Output the (x, y) coordinate of the center of the cell containing the given text.  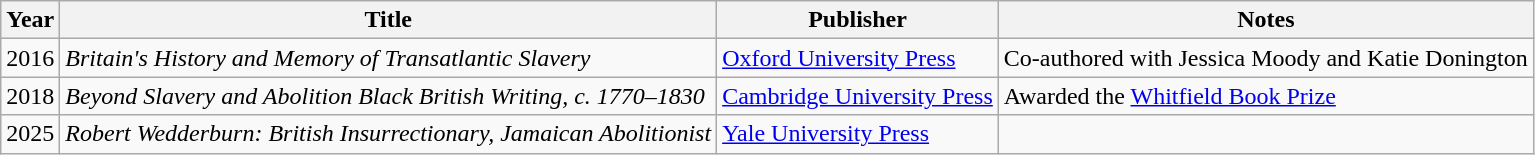
Cambridge University Press (858, 96)
Co-authored with Jessica Moody and Katie Donington (1266, 58)
Yale University Press (858, 134)
Britain's History and Memory of Transatlantic Slavery (388, 58)
Awarded the Whitfield Book Prize (1266, 96)
Year (30, 20)
Notes (1266, 20)
Beyond Slavery and Abolition Black British Writing, c. 1770–1830 (388, 96)
Title (388, 20)
Publisher (858, 20)
2025 (30, 134)
Oxford University Press (858, 58)
2016 (30, 58)
Robert Wedderburn: British Insurrectionary, Jamaican Abolitionist (388, 134)
2018 (30, 96)
